Determine the (x, y) coordinate at the center of the cell enclosing the given text.  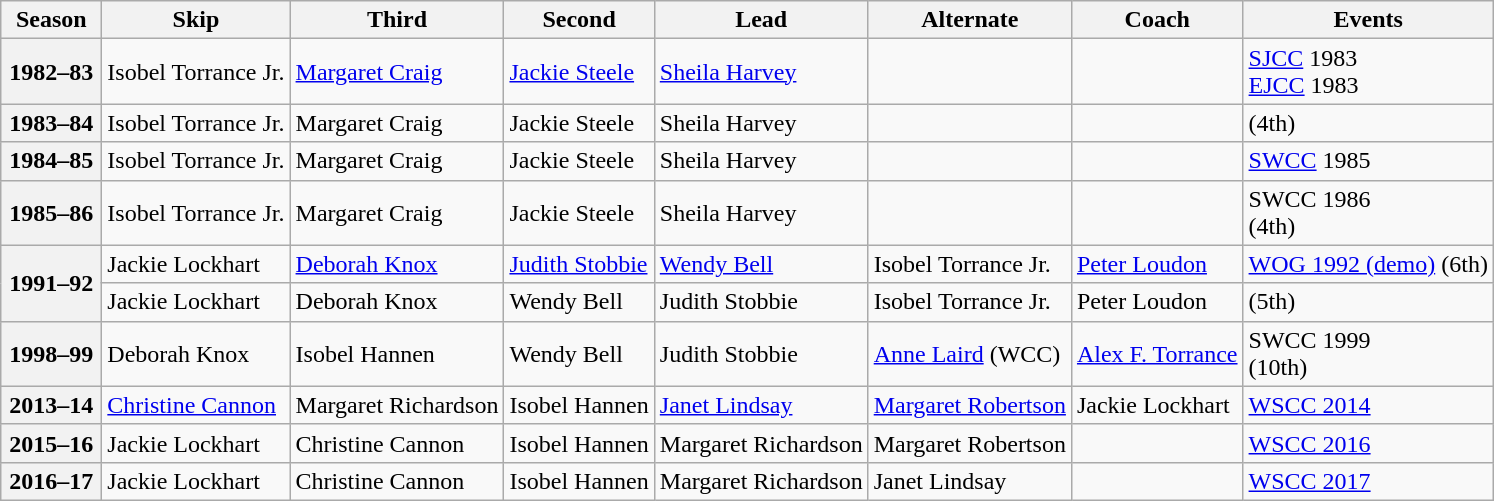
SJCC 1983 EJCC 1983 (1368, 72)
Alternate (970, 20)
Anne Laird (WCC) (970, 354)
Events (1368, 20)
WSCC 2017 (1368, 481)
Season (52, 20)
1982–83 (52, 72)
SWCC 1986 (4th) (1368, 212)
(5th) (1368, 302)
1985–86 (52, 212)
Third (397, 20)
Coach (1157, 20)
2015–16 (52, 443)
1991–92 (52, 283)
SWCC 1985 (1368, 161)
(4th) (1368, 123)
SWCC 1999 (10th) (1368, 354)
Lead (761, 20)
Second (579, 20)
WSCC 2014 (1368, 405)
2016–17 (52, 481)
2013–14 (52, 405)
WOG 1992 (demo) (6th) (1368, 264)
1983–84 (52, 123)
1984–85 (52, 161)
WSCC 2016 (1368, 443)
Alex F. Torrance (1157, 354)
Skip (196, 20)
1998–99 (52, 354)
